Find where the given text appears and provide that cell's center as (X, Y) coordinate. 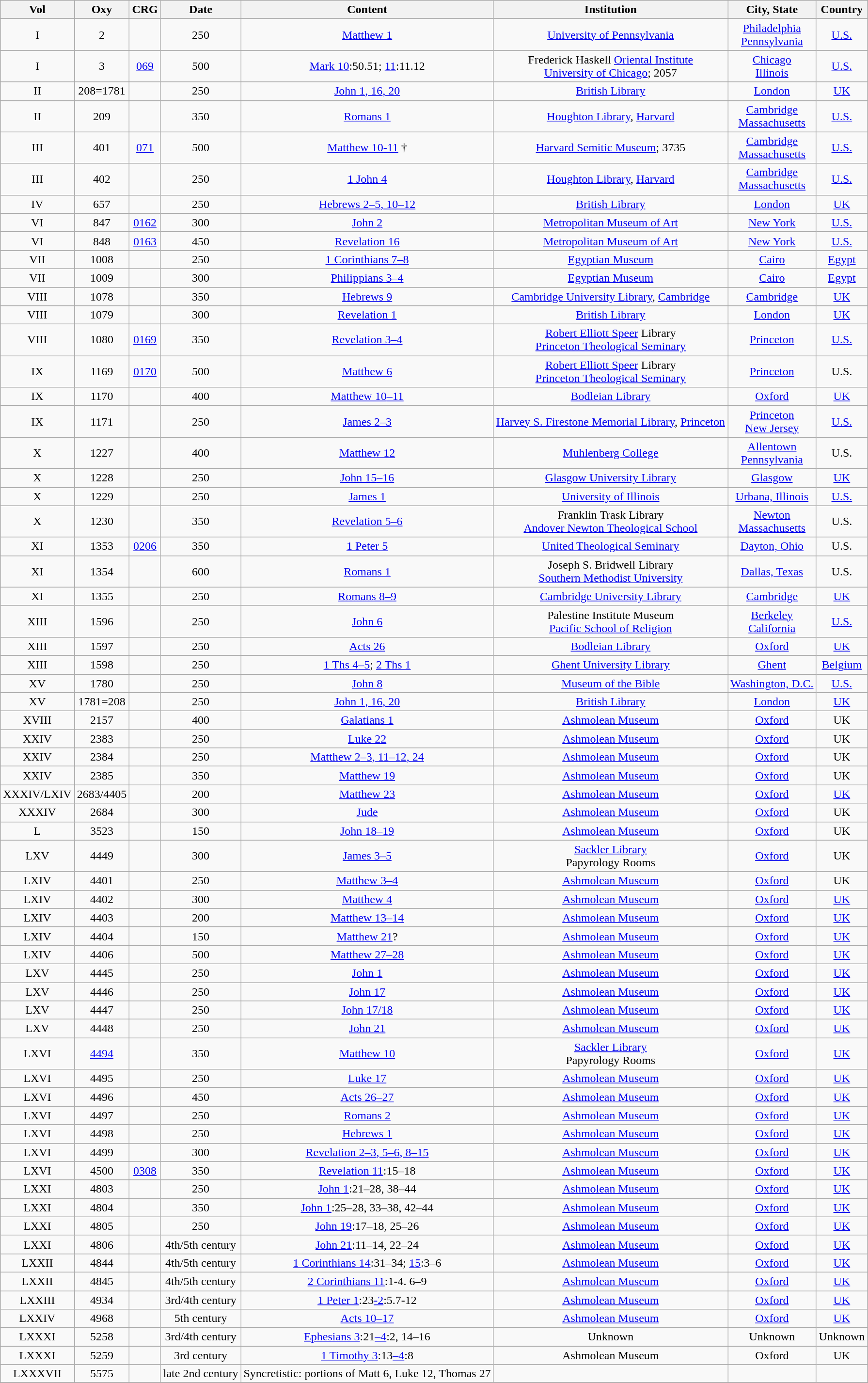
Matthew 12 (367, 453)
Matthew 3–4 (367, 881)
3 (102, 66)
1171 (102, 422)
1598 (102, 665)
4496 (102, 1097)
4968 (102, 1319)
Matthew 2–3, 11–12, 24 (367, 757)
John 17/18 (367, 1010)
5th century (201, 1319)
5575 (102, 1374)
James 2–3 (367, 422)
1008 (102, 259)
Matthew 10 (367, 1054)
1597 (102, 646)
XVIII (37, 720)
LXXXVII (37, 1374)
Content (367, 10)
John 21:11–14, 22–24 (367, 1244)
Matthew 1 (367, 35)
4445 (102, 973)
0206 (145, 546)
600 (201, 571)
0163 (145, 241)
1169 (102, 371)
3rd century (201, 1355)
Matthew 13–14 (367, 918)
James 1 (367, 496)
Hebrews 2–5, 10–12 (367, 204)
United Theological Seminary (611, 546)
John 19:17–18, 25–26 (367, 1226)
1781=208 (102, 702)
4406 (102, 954)
Ghent (772, 665)
1353 (102, 546)
Cambridge University Library (611, 596)
071 (145, 147)
Jude (367, 812)
0162 (145, 223)
John 8 (367, 683)
2684 (102, 812)
Matthew 27–28 (367, 954)
Galatians 1 (367, 720)
John 6 (367, 621)
5258 (102, 1337)
Matthew 21? (367, 936)
BerkeleyCalifornia (772, 621)
1 Corinthians 7–8 (367, 259)
Dayton, Ohio (772, 546)
Harvey S. Firestone Memorial Library, Princeton (611, 422)
4403 (102, 918)
University of Pennsylvania (611, 35)
2 Corinthians 11:1-4. 6–9 (367, 1281)
209 (102, 116)
Dallas, Texas (772, 571)
Revelation 11:15–18 (367, 1171)
848 (102, 241)
0170 (145, 371)
Luke 17 (367, 1079)
Muhlenberg College (611, 453)
Acts 26–27 (367, 1097)
XXXIV/LXIV (37, 794)
Harvard Semitic Museum; 3735 (611, 147)
1078 (102, 296)
4803 (102, 1189)
Glasgow (772, 478)
Glasgow University Library (611, 478)
401 (102, 147)
4446 (102, 991)
4495 (102, 1079)
Ghent University Library (611, 665)
1170 (102, 397)
4448 (102, 1029)
Palestine Institute MuseumPacific School of Religion (611, 621)
0308 (145, 1171)
John 17 (367, 991)
1079 (102, 315)
LXXIV (37, 1319)
Washington, D.C. (772, 683)
Romans 8–9 (367, 596)
Syncretistic: portions of Matt 6, Luke 12, Thomas 27 (367, 1374)
Vol (37, 10)
1230 (102, 522)
John 15–16 (367, 478)
4934 (102, 1300)
1009 (102, 278)
Institution (611, 10)
Matthew 4 (367, 899)
1228 (102, 478)
4845 (102, 1281)
4497 (102, 1115)
402 (102, 179)
4449 (102, 856)
Revelation 5–6 (367, 522)
069 (145, 66)
City, State (772, 10)
1 Corinthians 14:31–34; 15:3–6 (367, 1263)
657 (102, 204)
1596 (102, 621)
208=1781 (102, 91)
PrincetonNew Jersey (772, 422)
late 2nd century (201, 1374)
1355 (102, 596)
4402 (102, 899)
Belgium (842, 665)
Ephesians 3:21–4:2, 14–16 (367, 1337)
John 2 (367, 223)
James 3–5 (367, 856)
Oxy (102, 10)
Hebrews 9 (367, 296)
Revelation 1 (367, 315)
Romans 2 (367, 1115)
Matthew 19 (367, 776)
Joseph S. Bridwell LibrarySouthern Methodist University (611, 571)
Revelation 3–4 (367, 340)
1 John 4 (367, 179)
1 Timothy 3:13–4:8 (367, 1355)
University of Illinois (611, 496)
4500 (102, 1171)
2683/4405 (102, 794)
4805 (102, 1226)
1780 (102, 683)
4447 (102, 1010)
1227 (102, 453)
John 18–19 (367, 831)
John 21 (367, 1029)
Urbana, Illinois (772, 496)
1 Peter 1:23-2:5.7-12 (367, 1300)
Mark 10:50.51; 11:11.12 (367, 66)
Date (201, 10)
4804 (102, 1208)
Matthew 10-11 † (367, 147)
Matthew 10–11 (367, 397)
Luke 22 (367, 739)
4404 (102, 936)
4494 (102, 1054)
Matthew 6 (367, 371)
0169 (145, 340)
Acts 26 (367, 646)
Philippians 3–4 (367, 278)
Cambridge University Library, Cambridge (611, 296)
John 1:21–28, 38–44 (367, 1189)
4499 (102, 1152)
L (37, 831)
John 1 (367, 973)
2 (102, 35)
1354 (102, 571)
Revelation 16 (367, 241)
LXXIII (37, 1300)
Franklin Trask LibraryAndover Newton Theological School (611, 522)
2383 (102, 739)
John 1:25–28, 33–38, 42–44 (367, 1208)
4498 (102, 1134)
1 Ths 4–5; 2 Ths 1 (367, 665)
847 (102, 223)
1 Peter 5 (367, 546)
XXXIV (37, 812)
Matthew 23 (367, 794)
Acts 10–17 (367, 1319)
ChicagoIllinois (772, 66)
2157 (102, 720)
Frederick Haskell Oriental InstituteUniversity of Chicago; 2057 (611, 66)
Revelation 2–3, 5–6, 8–15 (367, 1152)
PhiladelphiaPennsylvania (772, 35)
1080 (102, 340)
IV (37, 204)
1229 (102, 496)
NewtonMassachusetts (772, 522)
4806 (102, 1244)
Museum of the Bible (611, 683)
2384 (102, 757)
2385 (102, 776)
Hebrews 1 (367, 1134)
4401 (102, 881)
AllentownPennsylvania (772, 453)
3523 (102, 831)
CRG (145, 10)
4844 (102, 1263)
5259 (102, 1355)
Country (842, 10)
